From the cell containing the given text, extract its center point as (x, y) coordinate. 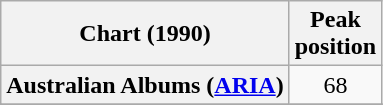
68 (335, 85)
Peakposition (335, 34)
Australian Albums (ARIA) (145, 85)
Chart (1990) (145, 34)
